Pinpoint the cell where the given text exists, returning its [X, Y] midpoint coordinate. 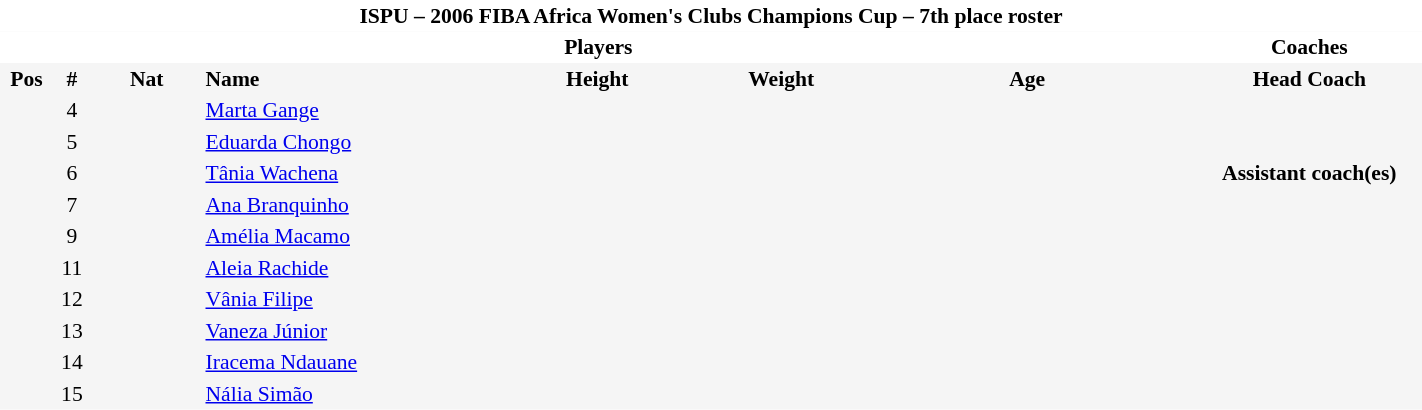
15 [72, 394]
Head Coach [1310, 79]
Age [1028, 79]
Eduarda Chongo [346, 142]
14 [72, 362]
Tânia Wachena [346, 174]
Amélia Macamo [346, 236]
Name [346, 79]
Coaches [1310, 48]
Assistant coach(es) [1310, 174]
7 [72, 205]
Vânia Filipe [346, 300]
Players [598, 48]
12 [72, 300]
Marta Gange [346, 110]
Height [598, 79]
# [72, 79]
Iracema Ndauane [346, 362]
6 [72, 174]
Weight [782, 79]
Aleia Rachide [346, 268]
9 [72, 236]
Vaneza Júnior [346, 331]
5 [72, 142]
4 [72, 110]
Ana Branquinho [346, 205]
11 [72, 268]
Nália Simão [346, 394]
13 [72, 331]
Pos [26, 79]
Nat [147, 79]
ISPU – 2006 FIBA Africa Women's Clubs Champions Cup – 7th place roster [711, 16]
